Return [X, Y] of the center of cell containing provided text 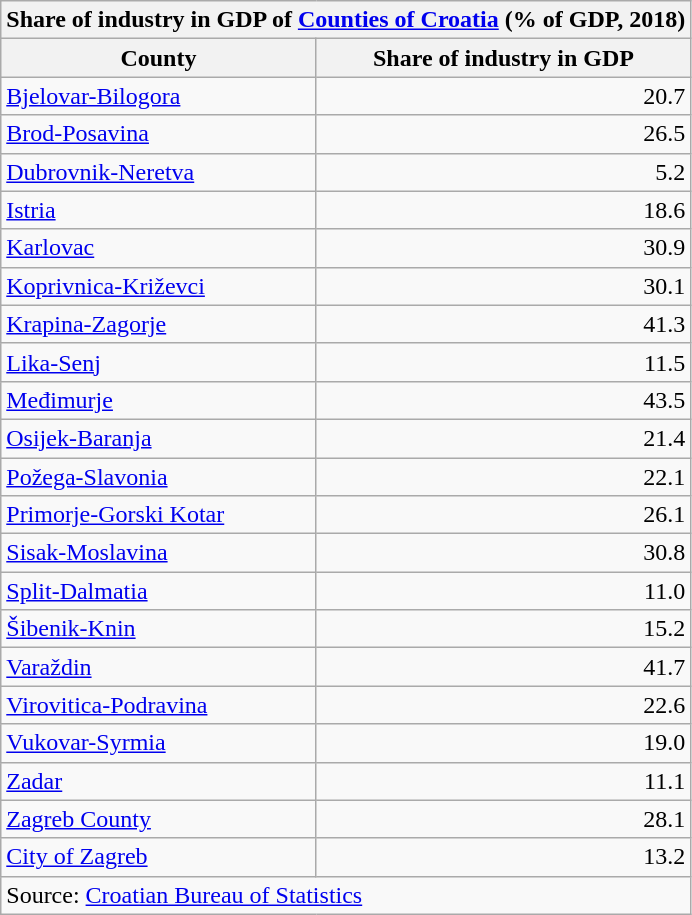
11.5 [504, 362]
Požega-Slavonia [158, 477]
30.8 [504, 553]
City of Zagreb [158, 857]
County [158, 58]
Karlovac [158, 248]
Koprivnica-Križevci [158, 286]
20.7 [504, 96]
Lika-Senj [158, 362]
18.6 [504, 210]
Primorje-Gorski Kotar [158, 515]
Split-Dalmatia [158, 591]
22.1 [504, 477]
21.4 [504, 438]
41.3 [504, 324]
11.1 [504, 781]
Zagreb County [158, 819]
15.2 [504, 629]
5.2 [504, 172]
Dubrovnik-Neretva [158, 172]
41.7 [504, 667]
30.9 [504, 248]
Zadar [158, 781]
26.1 [504, 515]
Varaždin [158, 667]
Source: Croatian Bureau of Statistics [346, 895]
19.0 [504, 743]
Brod-Posavina [158, 134]
Krapina-Zagorje [158, 324]
Share of industry in GDP [504, 58]
28.1 [504, 819]
Sisak-Moslavina [158, 553]
43.5 [504, 400]
26.5 [504, 134]
11.0 [504, 591]
Vukovar-Syrmia [158, 743]
Virovitica-Podravina [158, 705]
Bjelovar-Bilogora [158, 96]
Istria [158, 210]
30.1 [504, 286]
22.6 [504, 705]
Međimurje [158, 400]
13.2 [504, 857]
Share of industry in GDP of Counties of Croatia (% of GDP, 2018) [346, 20]
Osijek-Baranja [158, 438]
Šibenik-Knin [158, 629]
